Find where the given text appears and provide that cell's center as (X, Y) coordinate. 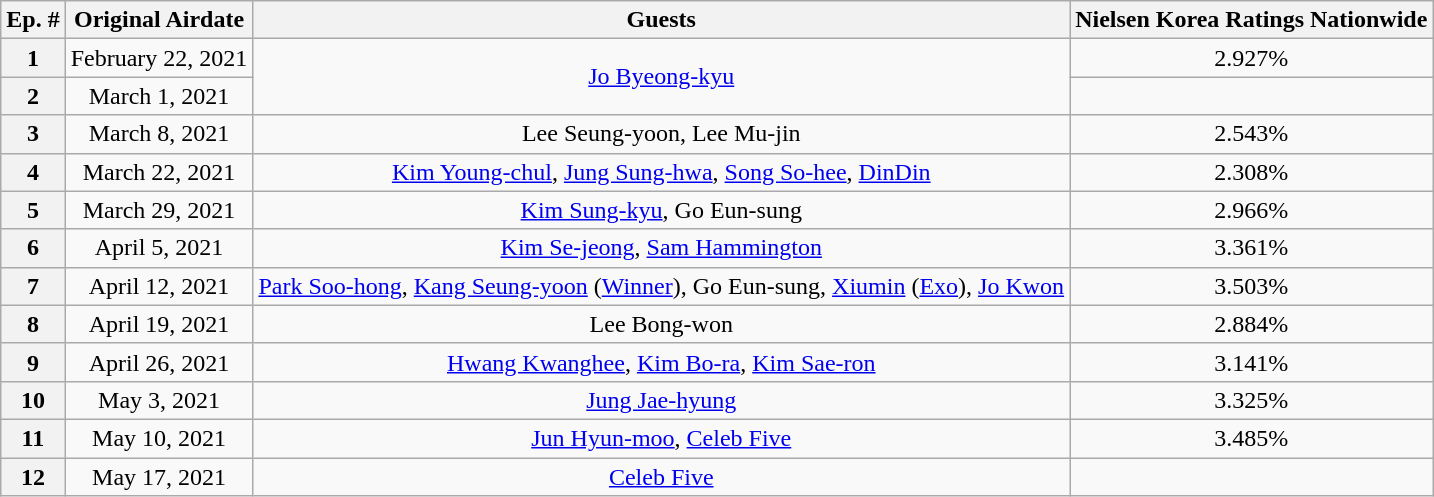
Jung Jae-hyung (662, 400)
April 12, 2021 (159, 286)
8 (33, 324)
April 19, 2021 (159, 324)
3 (33, 134)
12 (33, 477)
March 8, 2021 (159, 134)
7 (33, 286)
3.141% (1252, 362)
Nielsen Korea Ratings Nationwide (1252, 20)
March 22, 2021 (159, 172)
3.503% (1252, 286)
Guests (662, 20)
2.884% (1252, 324)
March 1, 2021 (159, 96)
March 29, 2021 (159, 210)
10 (33, 400)
Ep. # (33, 20)
April 26, 2021 (159, 362)
Original Airdate (159, 20)
May 3, 2021 (159, 400)
April 5, 2021 (159, 248)
5 (33, 210)
3.325% (1252, 400)
May 10, 2021 (159, 438)
2.543% (1252, 134)
Jun Hyun-moo, Celeb Five (662, 438)
4 (33, 172)
Kim Se-jeong, Sam Hammington (662, 248)
Lee Bong-won (662, 324)
February 22, 2021 (159, 58)
3.485% (1252, 438)
Lee Seung-yoon, Lee Mu-jin (662, 134)
2.966% (1252, 210)
Hwang Kwanghee, Kim Bo-ra, Kim Sae-ron (662, 362)
2.308% (1252, 172)
Jo Byeong-kyu (662, 77)
Kim Sung-kyu, Go Eun-sung (662, 210)
2.927% (1252, 58)
6 (33, 248)
Park Soo-hong, Kang Seung-yoon (Winner), Go Eun-sung, Xiumin (Exo), Jo Kwon (662, 286)
9 (33, 362)
Kim Young-chul, Jung Sung-hwa, Song So-hee, DinDin (662, 172)
11 (33, 438)
3.361% (1252, 248)
2 (33, 96)
1 (33, 58)
May 17, 2021 (159, 477)
Celeb Five (662, 477)
